Find where the given text appears and provide that cell's center as (x, y) coordinate. 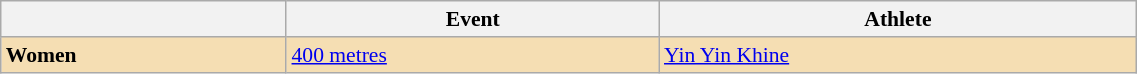
Athlete (898, 19)
400 metres (472, 55)
Women (144, 55)
Yin Yin Khine (898, 55)
Event (472, 19)
